Provide the [x, y] coordinate of the cell's center where the given text is located.  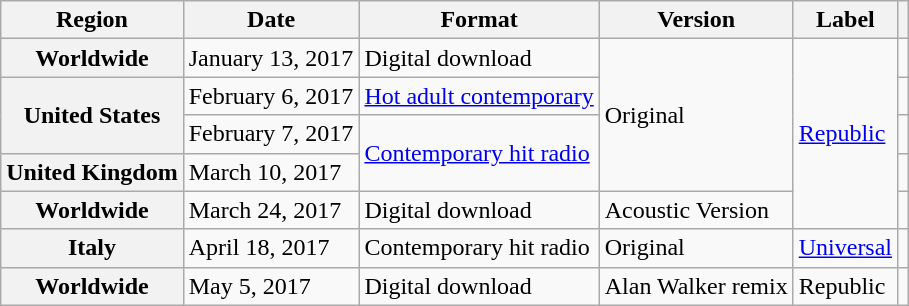
United Kingdom [92, 172]
April 18, 2017 [271, 248]
Acoustic Version [696, 210]
Format [479, 20]
May 5, 2017 [271, 286]
Italy [92, 248]
February 6, 2017 [271, 96]
March 10, 2017 [271, 172]
Version [696, 20]
Date [271, 20]
Label [845, 20]
Hot adult contemporary [479, 96]
March 24, 2017 [271, 210]
January 13, 2017 [271, 58]
Alan Walker remix [696, 286]
Region [92, 20]
February 7, 2017 [271, 134]
United States [92, 115]
Universal [845, 248]
